Locate the cell with the specified text and output its (X, Y) center coordinate. 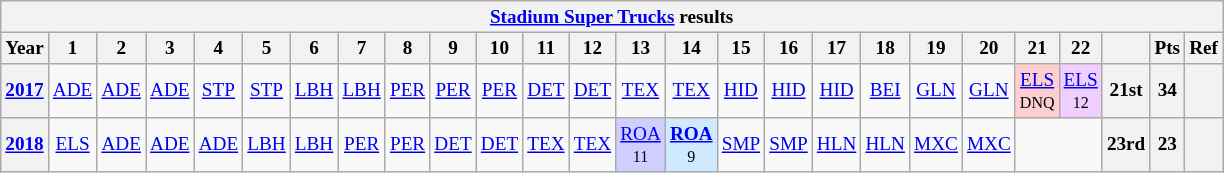
15 (741, 48)
Pts (1168, 48)
23 (1168, 145)
19 (936, 48)
18 (886, 48)
8 (407, 48)
Ref (1204, 48)
16 (789, 48)
Year (25, 48)
6 (314, 48)
5 (267, 48)
14 (691, 48)
2018 (25, 145)
ELSDNQ (1037, 91)
Stadium Super Trucks results (612, 17)
1 (72, 48)
23rd (1126, 145)
ELS (72, 145)
4 (218, 48)
3 (170, 48)
13 (641, 48)
21st (1126, 91)
2 (122, 48)
34 (1168, 91)
20 (988, 48)
21 (1037, 48)
17 (836, 48)
BEI (886, 91)
11 (546, 48)
12 (592, 48)
7 (362, 48)
22 (1080, 48)
2017 (25, 91)
ROA9 (691, 145)
ELS12 (1080, 91)
10 (499, 48)
ROA11 (641, 145)
9 (453, 48)
